Capture the cell that displays the provided text and extract its [X, Y] central coordinate. 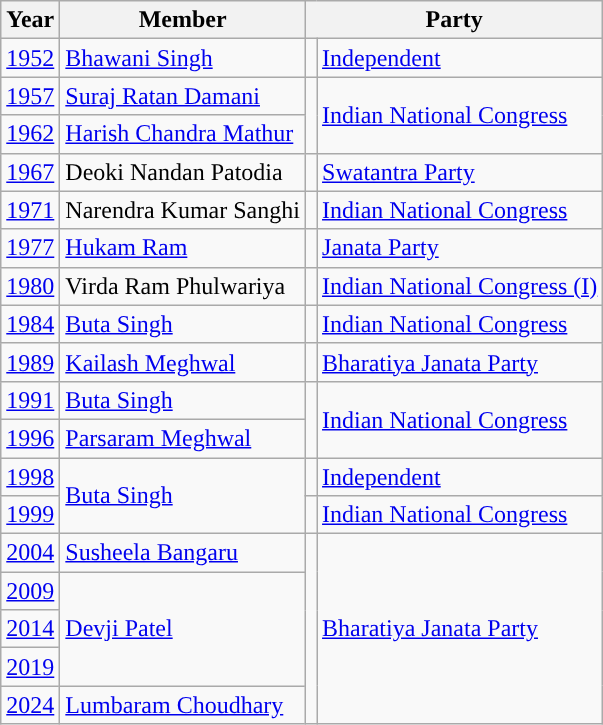
Bhawani Singh [183, 58]
Member [183, 20]
2019 [30, 667]
1971 [30, 210]
Parsaram Meghwal [183, 438]
1977 [30, 248]
Lumbaram Choudhary [183, 705]
Party [454, 20]
1998 [30, 477]
1980 [30, 286]
Janata Party [460, 248]
Indian National Congress (I) [460, 286]
Narendra Kumar Sanghi [183, 210]
2024 [30, 705]
Year [30, 20]
2014 [30, 629]
Hukam Ram [183, 248]
Virda Ram Phulwariya [183, 286]
1999 [30, 515]
1952 [30, 58]
Susheela Bangaru [183, 553]
1991 [30, 400]
Devji Patel [183, 629]
1957 [30, 96]
1962 [30, 134]
Harish Chandra Mathur [183, 134]
1996 [30, 438]
2009 [30, 591]
2004 [30, 553]
Suraj Ratan Damani [183, 96]
1967 [30, 172]
Kailash Meghwal [183, 362]
Deoki Nandan Patodia [183, 172]
1989 [30, 362]
Swatantra Party [460, 172]
1984 [30, 324]
